Detect which cell encompasses the target text, then output its (X, Y) center coordinate. 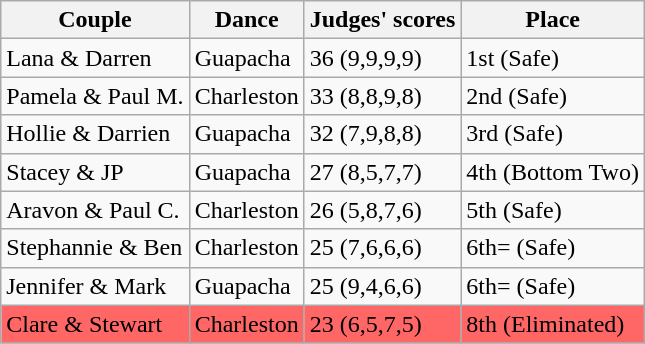
32 (7,9,8,8) (382, 134)
1st (Safe) (553, 58)
8th (Eliminated) (553, 324)
27 (8,5,7,7) (382, 172)
25 (7,6,6,6) (382, 248)
Jennifer & Mark (95, 286)
36 (9,9,9,9) (382, 58)
Couple (95, 20)
Dance (246, 20)
3rd (Safe) (553, 134)
26 (5,8,7,6) (382, 210)
Hollie & Darrien (95, 134)
Clare & Stewart (95, 324)
23 (6,5,7,5) (382, 324)
33 (8,8,9,8) (382, 96)
4th (Bottom Two) (553, 172)
5th (Safe) (553, 210)
Stephannie & Ben (95, 248)
Pamela & Paul M. (95, 96)
25 (9,4,6,6) (382, 286)
Aravon & Paul C. (95, 210)
2nd (Safe) (553, 96)
Lana & Darren (95, 58)
Stacey & JP (95, 172)
Place (553, 20)
Judges' scores (382, 20)
